Return the (X, Y) coordinate for the center point of the cell that contains the specified text.  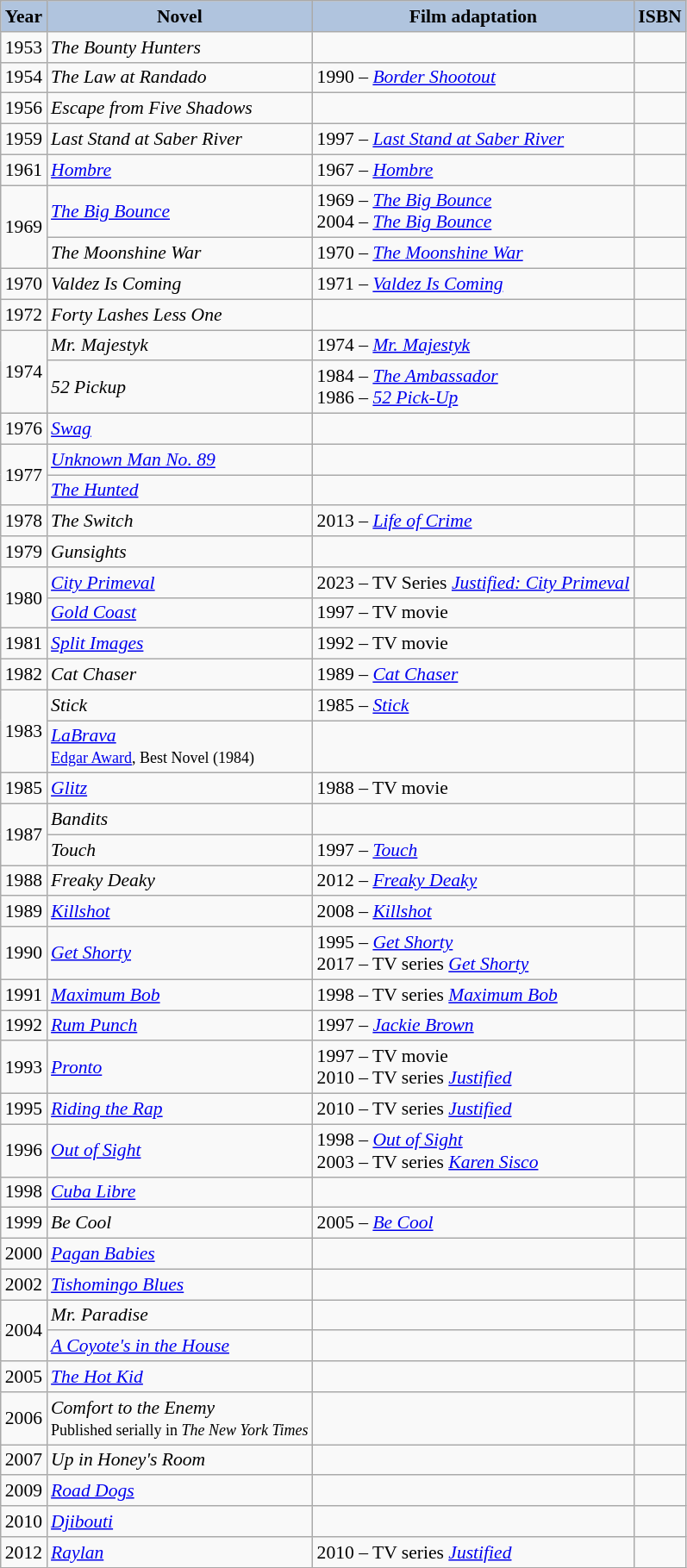
1988 (24, 881)
The Big Bounce (179, 212)
Cuba Libre (179, 1192)
2012 (24, 1552)
1969 – The Big Bounce 2004 – The Big Bounce (474, 212)
Up in Honey's Room (179, 1460)
1996 (24, 1150)
1984 – The Ambassador1986 – 52 Pick-Up (474, 388)
2023 – TV Series Justified: City Primeval (474, 583)
1953 (24, 47)
Hombre (179, 170)
LaBrava Edgar Award, Best Novel (1984) (179, 747)
1970 (24, 284)
Glitz (179, 789)
Tishomingo Blues (179, 1284)
1959 (24, 140)
Forty Lashes Less One (179, 315)
2002 (24, 1284)
Stick (179, 705)
ISBN (660, 16)
1978 (24, 522)
Maximum Bob (179, 995)
Valdez Is Coming (179, 284)
The Hunted (179, 490)
Escape from Five Shadows (179, 109)
2007 (24, 1460)
Get Shorty (179, 953)
2013 – Life of Crime (474, 522)
Raylan (179, 1552)
Year (24, 16)
1977 (24, 474)
Killshot (179, 912)
1998 – TV series Maximum Bob (474, 995)
The Switch (179, 522)
2008 – Killshot (474, 912)
The Law at Randado (179, 78)
Be Cool (179, 1223)
1991 (24, 995)
1983 (24, 731)
Rum Punch (179, 1026)
Freaky Deaky (179, 881)
Split Images (179, 644)
1988 – TV movie (474, 789)
Film adaptation (474, 16)
The Bounty Hunters (179, 47)
1974 – Mr. Majestyk (474, 346)
1985 (24, 789)
2009 (24, 1491)
Gunsights (179, 552)
1982 (24, 675)
1989 (24, 912)
1970 – The Moonshine War (474, 253)
2012 – Freaky Deaky (474, 881)
2000 (24, 1254)
Touch (179, 850)
1993 (24, 1067)
Cat Chaser (179, 675)
Unknown Man No. 89 (179, 459)
1990 – Border Shootout (474, 78)
The Moonshine War (179, 253)
Mr. Majestyk (179, 346)
52 Pickup (179, 388)
Gold Coast (179, 613)
1992 (24, 1026)
2005 – Be Cool (474, 1223)
1997 – Jackie Brown (474, 1026)
Bandits (179, 820)
2010 (24, 1521)
Swag (179, 429)
1956 (24, 109)
2006 (24, 1419)
2005 (24, 1377)
1997 – TV movie2010 – TV series Justified (474, 1067)
Comfort to the Enemy Published serially in The New York Times (179, 1419)
A Coyote's in the House (179, 1346)
1998 (24, 1192)
Novel (179, 16)
1971 – Valdez Is Coming (474, 284)
1974 (24, 372)
1998 – Out of Sight 2003 – TV series Karen Sisco (474, 1150)
Mr. Paradise (179, 1315)
1990 (24, 953)
1969 (24, 228)
1967 – Hombre (474, 170)
1976 (24, 429)
1972 (24, 315)
Last Stand at Saber River (179, 140)
1995 (24, 1109)
1997 – Touch (474, 850)
1997 – TV movie (474, 613)
1992 – TV movie (474, 644)
Pronto (179, 1067)
2004 (24, 1331)
City Primeval (179, 583)
1985 – Stick (474, 705)
1979 (24, 552)
1999 (24, 1223)
Road Dogs (179, 1491)
1997 – Last Stand at Saber River (474, 140)
1954 (24, 78)
1995 – Get Shorty2017 – TV series Get Shorty (474, 953)
1987 (24, 834)
1980 (24, 598)
1989 – Cat Chaser (474, 675)
The Hot Kid (179, 1377)
Pagan Babies (179, 1254)
1981 (24, 644)
Out of Sight (179, 1150)
Riding the Rap (179, 1109)
Djibouti (179, 1521)
1961 (24, 170)
